Return the (x, y) coordinate for the center point of the cell that contains the specified text.  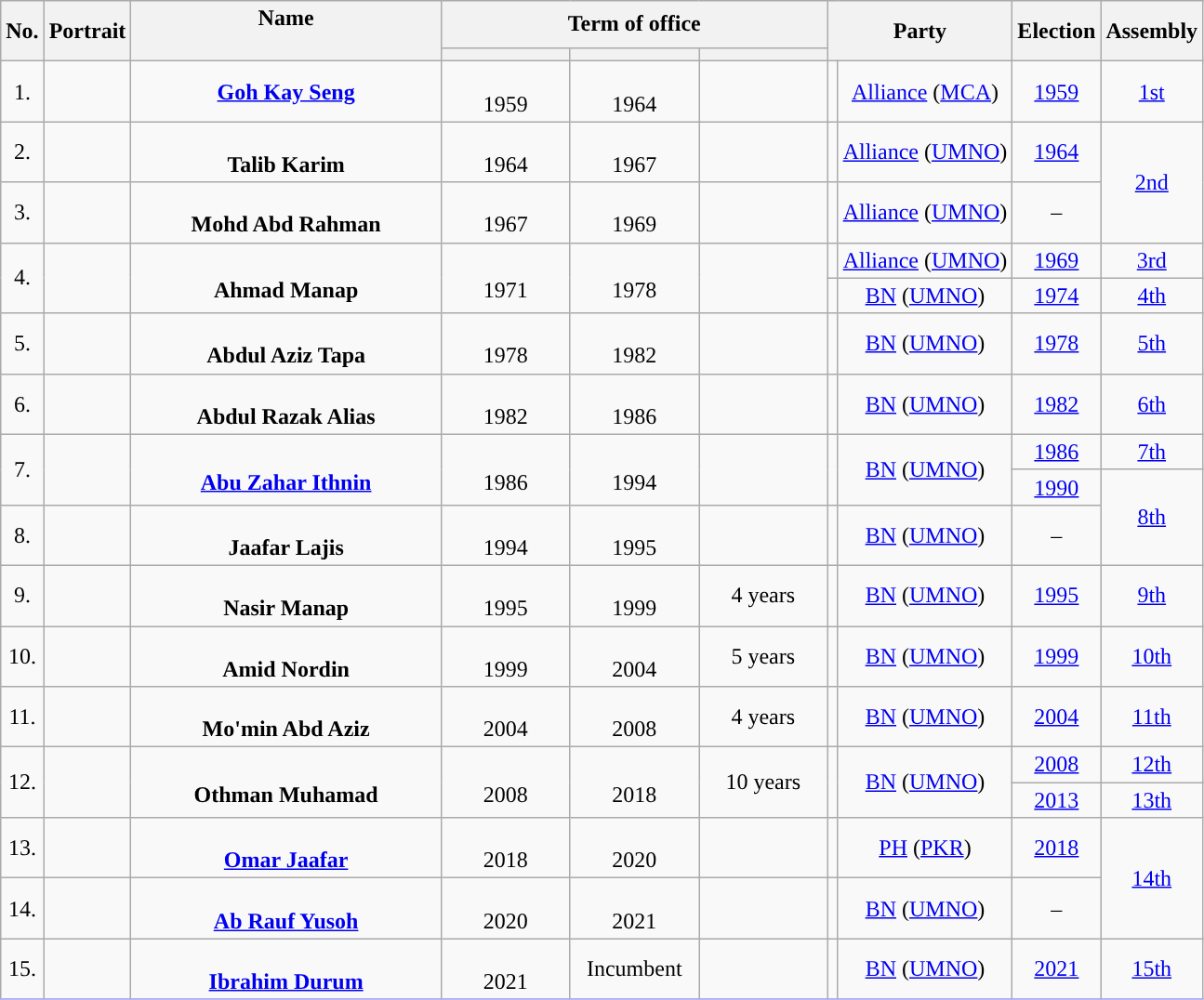
PH (PKR) (925, 848)
11th (1152, 717)
Party (920, 32)
Amid Nordin (286, 656)
12th (1152, 765)
Mohd Abd Rahman (286, 212)
Incumbent (634, 968)
8th (1152, 517)
Name (286, 32)
Talib Karim (286, 152)
4th (1152, 296)
2013 (1056, 800)
15. (22, 968)
Othman Muhamad (286, 783)
Abu Zahar Ithnin (286, 469)
8. (22, 535)
Jaafar Lajis (286, 535)
Term of office (634, 24)
9. (22, 595)
No. (22, 32)
Goh Kay Seng (286, 91)
10. (22, 656)
Portrait (87, 32)
13. (22, 848)
Election (1056, 32)
4. (22, 278)
14th (1152, 878)
5th (1152, 344)
6th (1152, 403)
2nd (1152, 182)
7. (22, 469)
Abdul Aziz Tapa (286, 344)
Mo'min Abd Aziz (286, 717)
7th (1152, 452)
Alliance (MCA) (925, 91)
9th (1152, 595)
6. (22, 403)
1974 (1056, 296)
3rd (1152, 260)
Ibrahim Durum (286, 968)
13th (1152, 800)
12. (22, 783)
Ab Rauf Yusoh (286, 909)
2. (22, 152)
5 years (764, 656)
1st (1152, 91)
Assembly (1152, 32)
10th (1152, 656)
10 years (764, 783)
Abdul Razak Alias (286, 403)
Omar Jaafar (286, 848)
1990 (1056, 487)
5. (22, 344)
Ahmad Manap (286, 278)
11. (22, 717)
1. (22, 91)
15th (1152, 968)
1971 (506, 278)
14. (22, 909)
3. (22, 212)
Nasir Manap (286, 595)
